Extract the (X, Y) coordinate from the center of the cell holding the provided text.  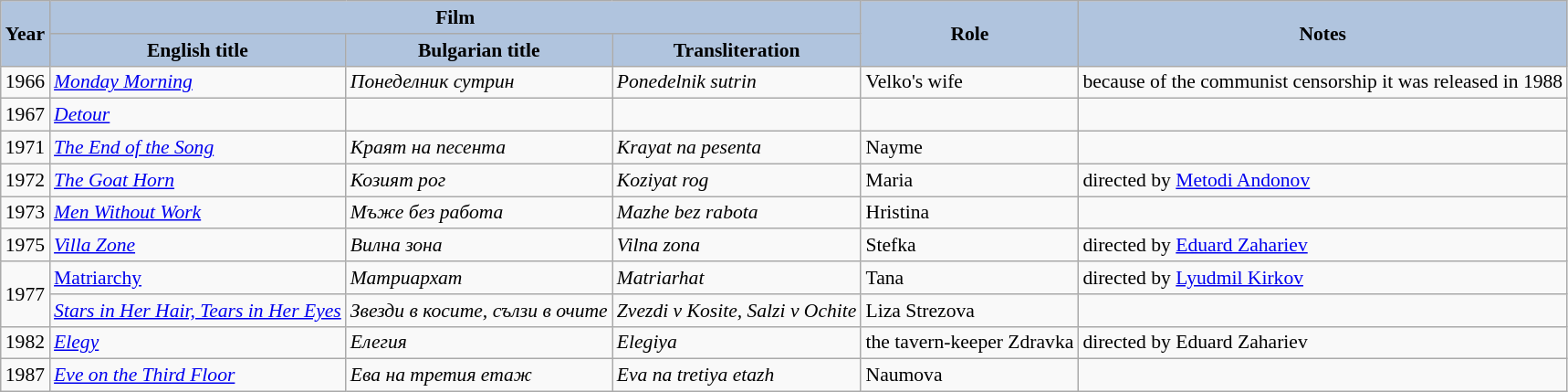
Stars in Her Hair, Tears in Her Eyes (197, 311)
Krayat na pesenta (737, 148)
1966 (26, 82)
Men Without Work (197, 213)
Detour (197, 115)
Bulgarian title (479, 50)
Ponedelnik sutrin (737, 82)
Elegy (197, 343)
Matriarchy (197, 278)
Role (969, 33)
the tavern-keeper Zdravka (969, 343)
Liza Strezova (969, 311)
Mazhe bez rabota (737, 213)
1972 (26, 180)
Звезди в косите, сълзи в очите (479, 311)
Film (455, 17)
Ева на третия етаж (479, 376)
Koziyat rog (737, 180)
Козият рог (479, 180)
Monday Morning (197, 82)
Eve on the Third Floor (197, 376)
Year (26, 33)
because of the communist censorship it was released in 1988 (1322, 82)
1977 (26, 294)
1971 (26, 148)
1982 (26, 343)
1975 (26, 246)
Notes (1322, 33)
Naumova (969, 376)
directed by Metodi Andonov (1322, 180)
Понеделник сутрин (479, 82)
Tana (969, 278)
Matriarhat (737, 278)
Краят на песента (479, 148)
Nayme (969, 148)
Hristina (969, 213)
The Goat Horn (197, 180)
1967 (26, 115)
Villa Zone (197, 246)
Stefka (969, 246)
The End of the Song (197, 148)
English title (197, 50)
Velko's wife (969, 82)
Zvezdi v Kosite, Salzi v Ochite (737, 311)
directed by Lyudmil Kirkov (1322, 278)
Transliteration (737, 50)
Eva na tretiya etazh (737, 376)
1987 (26, 376)
Мъже без работа (479, 213)
Elegiya (737, 343)
Матриархат (479, 278)
Вилна зона (479, 246)
Елегия (479, 343)
Maria (969, 180)
1973 (26, 213)
Vilna zona (737, 246)
